Return the [X, Y] coordinate for the center point of the cell that contains the specified text.  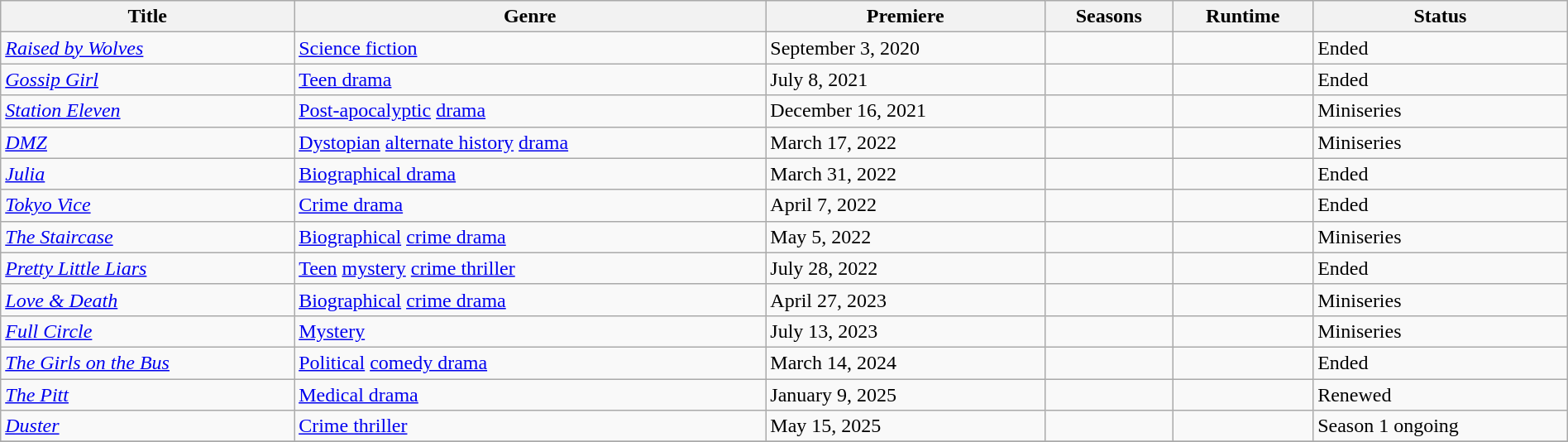
Duster [147, 426]
The Staircase [147, 237]
May 15, 2025 [906, 426]
December 16, 2021 [906, 111]
April 27, 2023 [906, 300]
Renewed [1441, 395]
July 13, 2023 [906, 331]
The Girls on the Bus [147, 363]
September 3, 2020 [906, 48]
Science fiction [530, 48]
Biographical drama [530, 174]
Tokyo Vice [147, 205]
January 9, 2025 [906, 395]
Medical drama [530, 395]
Title [147, 17]
Gossip Girl [147, 79]
March 17, 2022 [906, 142]
Season 1 ongoing [1441, 426]
Full Circle [147, 331]
Raised by Wolves [147, 48]
Post-apocalyptic drama [530, 111]
April 7, 2022 [906, 205]
Julia [147, 174]
Status [1441, 17]
May 5, 2022 [906, 237]
July 8, 2021 [906, 79]
Genre [530, 17]
DMZ [147, 142]
Pretty Little Liars [147, 268]
Political comedy drama [530, 363]
Station Eleven [147, 111]
Crime drama [530, 205]
March 31, 2022 [906, 174]
Runtime [1243, 17]
July 28, 2022 [906, 268]
Dystopian alternate history drama [530, 142]
Love & Death [147, 300]
Premiere [906, 17]
Teen drama [530, 79]
Teen mystery crime thriller [530, 268]
March 14, 2024 [906, 363]
Seasons [1109, 17]
Crime thriller [530, 426]
The Pitt [147, 395]
Mystery [530, 331]
